Capture the cell that displays the provided text and extract its (X, Y) central coordinate. 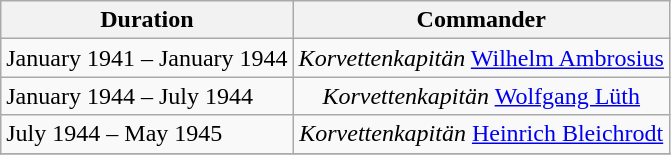
Korvettenkapitän Heinrich Bleichrodt (481, 134)
Commander (481, 20)
Duration (147, 20)
Korvettenkapitän Wilhelm Ambrosius (481, 58)
January 1944 – July 1944 (147, 96)
July 1944 – May 1945 (147, 134)
Korvettenkapitän Wolfgang Lüth (481, 96)
January 1941 – January 1944 (147, 58)
